Search for the cell housing the specified text and yield its (X, Y) center coordinate. 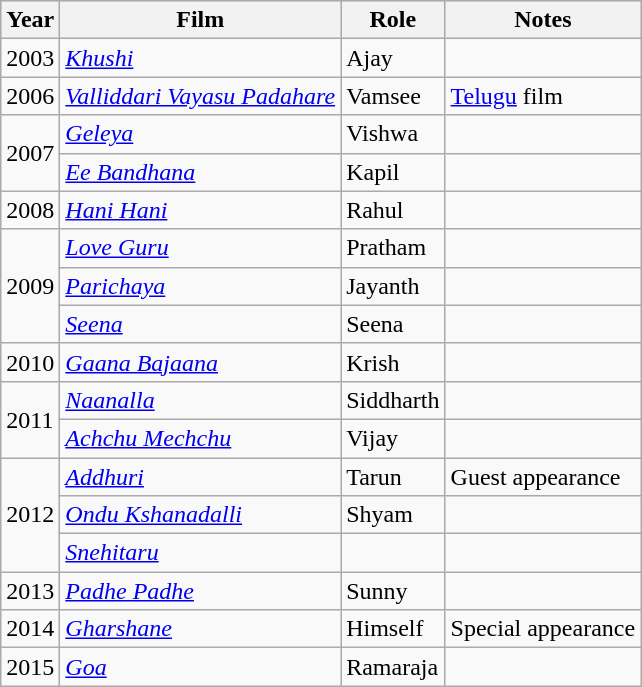
Ondu Kshanadalli (200, 515)
Snehitaru (200, 553)
Ajay (393, 58)
Rahul (393, 210)
Gaana Bajaana (200, 362)
Addhuri (200, 477)
2008 (30, 210)
Ee Bandhana (200, 172)
Padhe Padhe (200, 591)
Siddharth (393, 400)
Himself (393, 629)
Achchu Mechchu (200, 438)
Geleya (200, 134)
2010 (30, 362)
Notes (543, 20)
2013 (30, 591)
2014 (30, 629)
Vishwa (393, 134)
2012 (30, 515)
2009 (30, 286)
Special appearance (543, 629)
Naanalla (200, 400)
Role (393, 20)
Valliddari Vayasu Padahare (200, 96)
Pratham (393, 248)
2011 (30, 419)
Khushi (200, 58)
2003 (30, 58)
2007 (30, 153)
Film (200, 20)
Kapil (393, 172)
Shyam (393, 515)
Gharshane (200, 629)
Love Guru (200, 248)
Guest appearance (543, 477)
Goa (200, 667)
Telugu film (543, 96)
Krish (393, 362)
2006 (30, 96)
Hani Hani (200, 210)
Parichaya (200, 286)
Ramaraja (393, 667)
Vamsee (393, 96)
Tarun (393, 477)
2015 (30, 667)
Sunny (393, 591)
Vijay (393, 438)
Jayanth (393, 286)
Year (30, 20)
